Capture the cell that displays the provided text and extract its (X, Y) central coordinate. 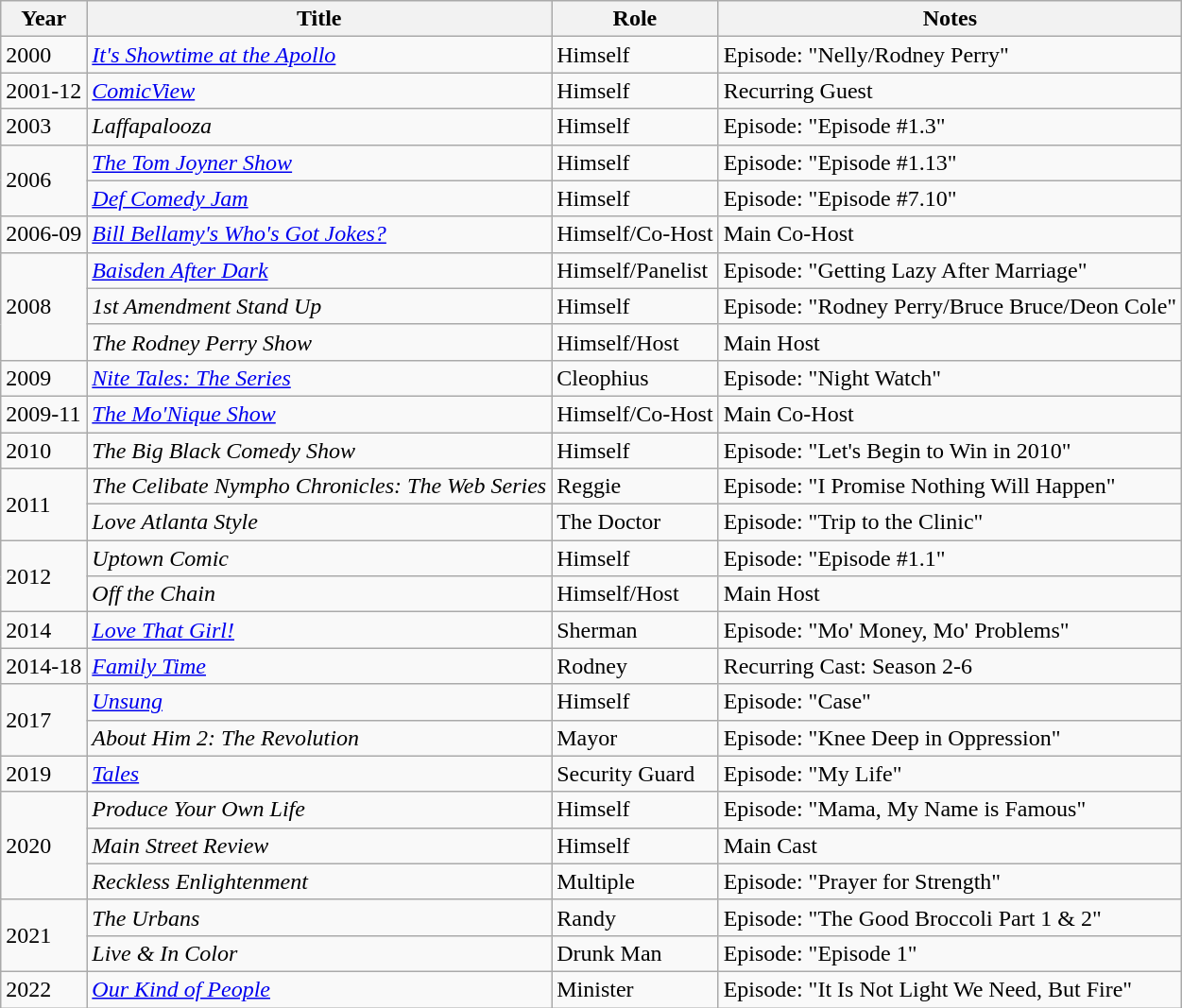
Reckless Enlightenment (319, 881)
Laffapalooza (319, 127)
Our Kind of People (319, 989)
2006 (43, 180)
Family Time (319, 666)
2014 (43, 630)
The Celibate Nympho Chronicles: The Web Series (319, 487)
Episode: "Episode #1.1" (951, 558)
2011 (43, 504)
Def Comedy Jam (319, 198)
Bill Bellamy's Who's Got Jokes? (319, 234)
2000 (43, 55)
Episode: "Mo' Money, Mo' Problems" (951, 630)
Episode: "Mama, My Name is Famous" (951, 810)
Episode: "My Life" (951, 774)
Episode: "Let's Begin to Win in 2010" (951, 451)
2006-09 (43, 234)
2009-11 (43, 414)
Episode: "Episode 1" (951, 953)
2020 (43, 846)
2008 (43, 306)
2022 (43, 989)
Episode: "Case" (951, 702)
Title (319, 19)
Episode: "Prayer for Strength" (951, 881)
2012 (43, 576)
Minister (635, 989)
Sherman (635, 630)
2010 (43, 451)
Cleophius (635, 378)
2021 (43, 935)
The Doctor (635, 522)
1st Amendment Stand Up (319, 306)
Uptown Comic (319, 558)
The Urbans (319, 917)
Drunk Man (635, 953)
Episode: "Nelly/Rodney Perry" (951, 55)
Baisden After Dark (319, 270)
2003 (43, 127)
Recurring Cast: Season 2-6 (951, 666)
Unsung (319, 702)
Reggie (635, 487)
Mayor (635, 738)
Love Atlanta Style (319, 522)
Nite Tales: The Series (319, 378)
Episode: "It Is Not Light We Need, But Fire" (951, 989)
2014-18 (43, 666)
Role (635, 19)
Live & In Color (319, 953)
Off the Chain (319, 594)
It's Showtime at the Apollo (319, 55)
Randy (635, 917)
Love That Girl! (319, 630)
The Rodney Perry Show (319, 342)
Episode: "Getting Lazy After Marriage" (951, 270)
Episode: "I Promise Nothing Will Happen" (951, 487)
The Big Black Comedy Show (319, 451)
Security Guard (635, 774)
Episode: "Knee Deep in Oppression" (951, 738)
Episode: "Night Watch" (951, 378)
Episode: "Episode #1.3" (951, 127)
Multiple (635, 881)
Episode: "The Good Broccoli Part 1 & 2" (951, 917)
2001-12 (43, 91)
Main Street Review (319, 846)
The Mo'Nique Show (319, 414)
2019 (43, 774)
Episode: "Episode #7.10" (951, 198)
Produce Your Own Life (319, 810)
Episode: "Trip to the Clinic" (951, 522)
Episode: "Rodney Perry/Bruce Bruce/Deon Cole" (951, 306)
Episode: "Episode #1.13" (951, 162)
2017 (43, 720)
Tales (319, 774)
Recurring Guest (951, 91)
Himself/Panelist (635, 270)
Rodney (635, 666)
The Tom Joyner Show (319, 162)
Year (43, 19)
2009 (43, 378)
About Him 2: The Revolution (319, 738)
Notes (951, 19)
ComicView (319, 91)
Main Cast (951, 846)
